Return (X, Y) of the center of cell containing provided text 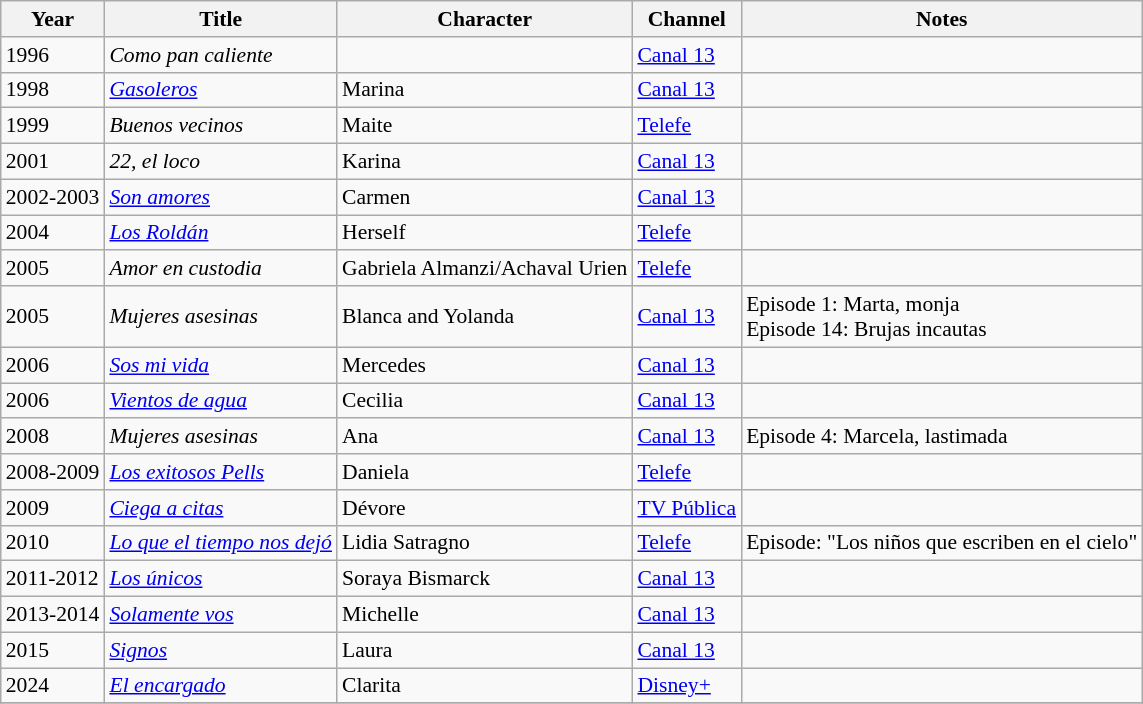
Sos mi vida (220, 365)
Year (53, 19)
Soraya Bismarck (484, 579)
Como pan caliente (220, 55)
Mercedes (484, 365)
Los únicos (220, 579)
22, el loco (220, 162)
Daniela (484, 472)
Karina (484, 162)
Signos (220, 650)
Notes (942, 19)
Carmen (484, 197)
Title (220, 19)
2002-2003 (53, 197)
Son amores (220, 197)
Blanca and Yolanda (484, 316)
Dévore (484, 508)
Ana (484, 437)
2024 (53, 686)
El encargado (220, 686)
Laura (484, 650)
Solamente vos (220, 615)
1996 (53, 55)
Marina (484, 90)
Maite (484, 126)
Gabriela Almanzi/Achaval Urien (484, 269)
Ciega a citas (220, 508)
2008 (53, 437)
Episode: "Los niños que escriben en el cielo" (942, 543)
2009 (53, 508)
Los Roldán (220, 233)
Character (484, 19)
Lo que el tiempo nos dejó (220, 543)
2008-2009 (53, 472)
2010 (53, 543)
1998 (53, 90)
1999 (53, 126)
Vientos de agua (220, 401)
Gasoleros (220, 90)
Disney+ (686, 686)
Channel (686, 19)
Los exitosos Pells (220, 472)
2004 (53, 233)
Cecilia (484, 401)
2013-2014 (53, 615)
Episode 4: Marcela, lastimada (942, 437)
Episode 1: Marta, monjaEpisode 14: Brujas incautas (942, 316)
Buenos vecinos (220, 126)
Clarita (484, 686)
Herself (484, 233)
Michelle (484, 615)
TV Pública (686, 508)
Lidia Satragno (484, 543)
2011-2012 (53, 579)
Amor en custodia (220, 269)
2001 (53, 162)
2015 (53, 650)
